Output the (x, y) coordinate of the center of the cell containing the given text.  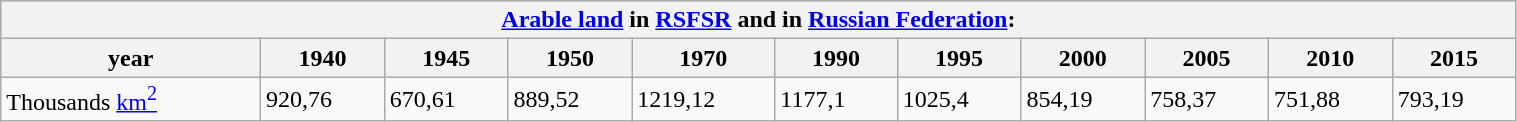
year (131, 58)
920,76 (323, 100)
2000 (1083, 58)
793,19 (1454, 100)
854,19 (1083, 100)
758,37 (1207, 100)
1995 (959, 58)
1945 (446, 58)
1177,1 (836, 100)
2010 (1330, 58)
Thousands km2 (131, 100)
1950 (570, 58)
1219,12 (704, 100)
2005 (1207, 58)
1025,4 (959, 100)
Arable land in RSFSR and in Russian Federation: (758, 20)
1940 (323, 58)
1970 (704, 58)
751,88 (1330, 100)
2015 (1454, 58)
670,61 (446, 100)
889,52 (570, 100)
1990 (836, 58)
